Locate the cell with the specified text and output its [X, Y] center coordinate. 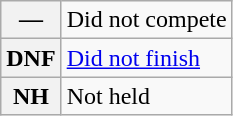
NH [31, 96]
— [31, 20]
Did not finish [146, 58]
DNF [31, 58]
Did not compete [146, 20]
Not held [146, 96]
